Pinpoint the cell where the given text exists, returning its [X, Y] midpoint coordinate. 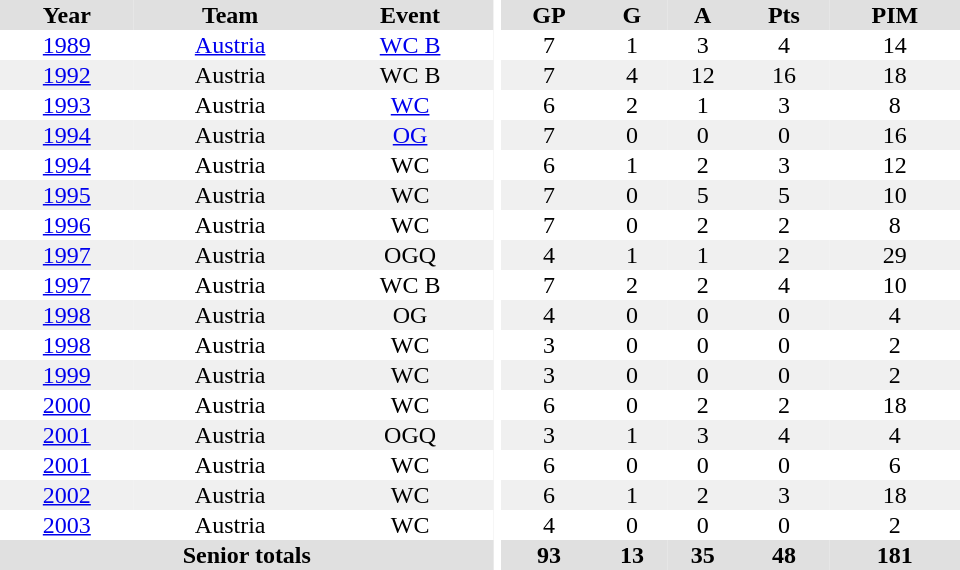
1995 [67, 195]
29 [895, 255]
1992 [67, 75]
Senior totals [247, 555]
181 [895, 555]
PIM [895, 15]
35 [702, 555]
1993 [67, 105]
1996 [67, 225]
93 [548, 555]
2000 [67, 405]
Pts [784, 15]
2002 [67, 495]
2003 [67, 525]
Event [410, 15]
G [632, 15]
14 [895, 45]
Team [230, 15]
Year [67, 15]
48 [784, 555]
GP [548, 15]
1989 [67, 45]
1999 [67, 375]
13 [632, 555]
A [702, 15]
